From the cell containing the given text, extract its center point as (X, Y) coordinate. 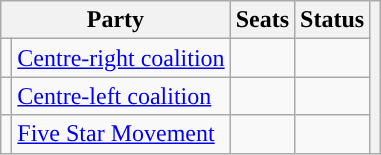
Status (332, 20)
Party (116, 20)
Seats (262, 20)
Five Star Movement (121, 134)
Centre-right coalition (121, 58)
Centre-left coalition (121, 96)
